Provide the [x, y] coordinate of the cell's center where the given text is located.  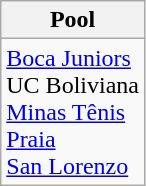
Boca Juniors UC Boliviana Minas Tênis Praia San Lorenzo [73, 112]
Pool [73, 20]
